Determine the (X, Y) coordinate at the center of the cell enclosing the given text.  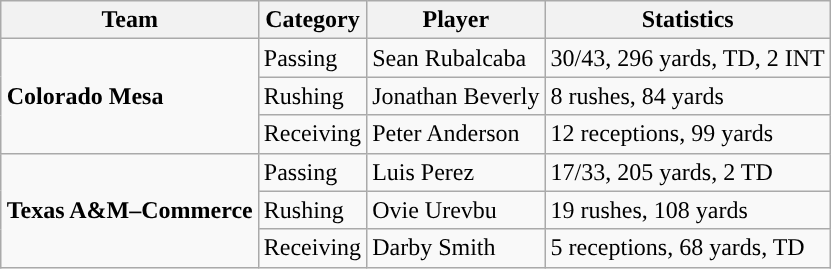
Peter Anderson (456, 134)
30/43, 296 yards, TD, 2 INT (688, 58)
Player (456, 20)
Category (312, 20)
8 rushes, 84 yards (688, 96)
Statistics (688, 20)
Luis Perez (456, 172)
17/33, 205 yards, 2 TD (688, 172)
Ovie Urevbu (456, 210)
Colorado Mesa (130, 96)
Sean Rubalcaba (456, 58)
Texas A&M–Commerce (130, 210)
12 receptions, 99 yards (688, 134)
19 rushes, 108 yards (688, 210)
5 receptions, 68 yards, TD (688, 248)
Jonathan Beverly (456, 96)
Darby Smith (456, 248)
Team (130, 20)
